Search for the cell housing the specified text and yield its [X, Y] center coordinate. 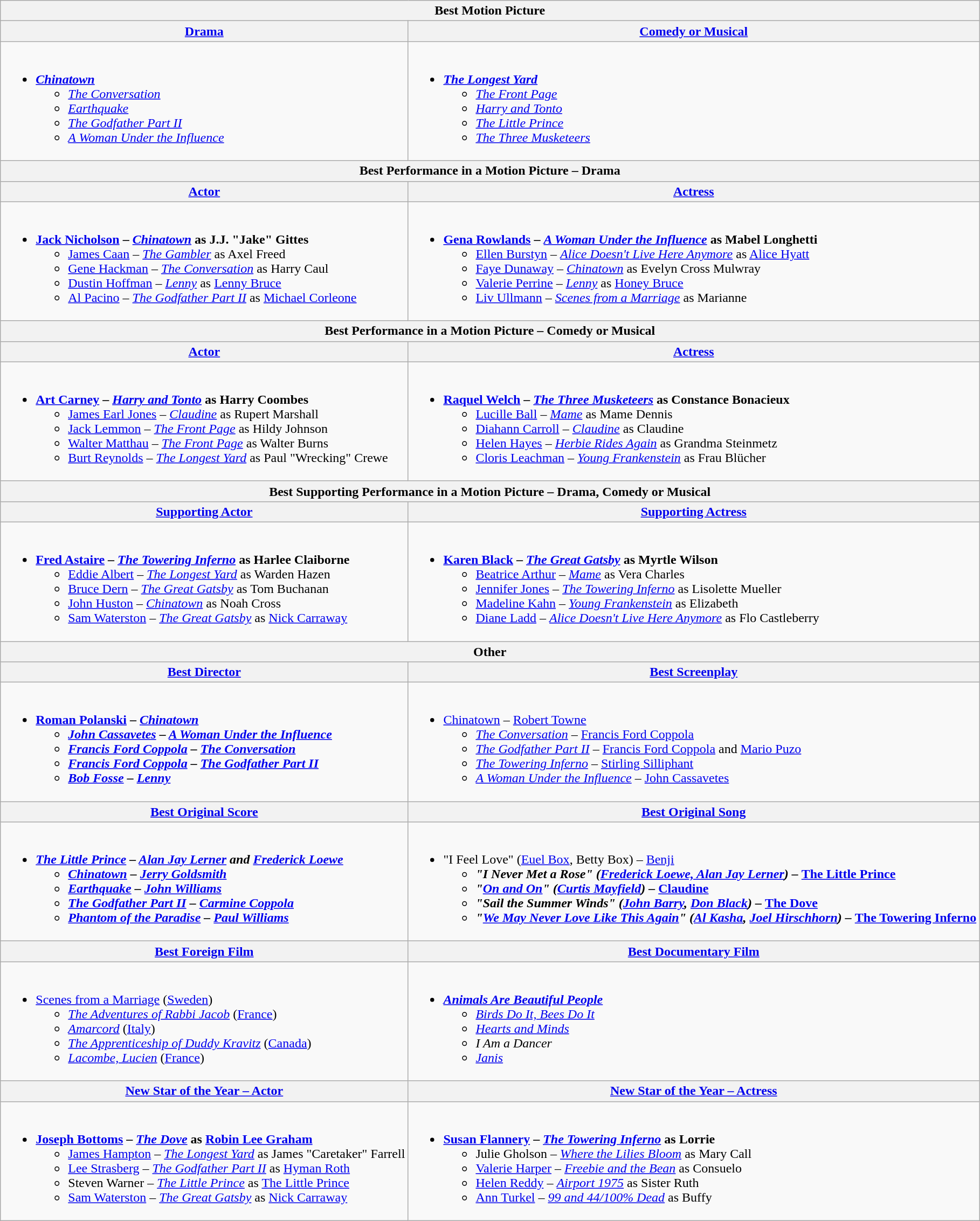
Best Supporting Performance in a Motion Picture – Drama, Comedy or Musical [490, 491]
Best Original Score [204, 812]
Best Documentary Film [694, 951]
Drama [204, 31]
Best Performance in a Motion Picture – Comedy or Musical [490, 331]
Animals Are Beautiful PeopleBirds Do It, Bees Do ItHearts and MindsI Am a DancerJanis [694, 1021]
Best Screenplay [694, 672]
Best Performance in a Motion Picture – Drama [490, 171]
New Star of the Year – Actor [204, 1091]
Comedy or Musical [694, 31]
Best Foreign Film [204, 951]
ChinatownThe ConversationEarthquakeThe Godfather Part IIA Woman Under the Influence [204, 101]
Supporting Actress [694, 512]
Best Motion Picture [490, 11]
Best Director [204, 672]
The Longest YardThe Front PageHarry and TontoThe Little PrinceThe Three Musketeers [694, 101]
Other [490, 652]
New Star of the Year – Actress [694, 1091]
Supporting Actor [204, 512]
Best Original Song [694, 812]
